Output the [X, Y] coordinate of the center of the cell containing the given text.  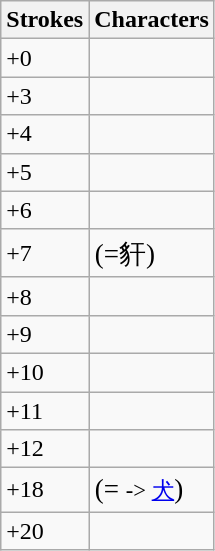
+12 [45, 449]
+3 [45, 96]
+9 [45, 334]
+0 [45, 58]
(=豻) [152, 253]
+20 [45, 531]
Characters [152, 20]
+6 [45, 210]
+11 [45, 411]
+4 [45, 134]
(= -> 犬) [152, 490]
+10 [45, 373]
+8 [45, 296]
+5 [45, 172]
+7 [45, 253]
+18 [45, 490]
Strokes [45, 20]
